Scan for the cell matching the given text and deliver its [X, Y] coordinate at center. 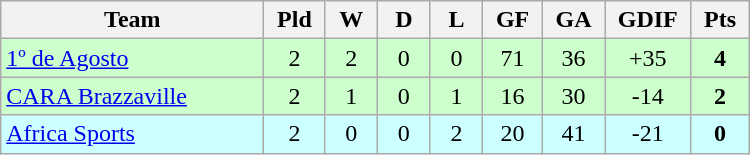
L [456, 20]
CARA Brazzaville [132, 96]
Pld [294, 20]
4 [720, 58]
W [352, 20]
71 [513, 58]
GF [513, 20]
36 [573, 58]
Africa Sports [132, 134]
1º de Agosto [132, 58]
GDIF [648, 20]
+35 [648, 58]
Team [132, 20]
GA [573, 20]
-14 [648, 96]
20 [513, 134]
D [404, 20]
30 [573, 96]
-21 [648, 134]
16 [513, 96]
41 [573, 134]
Pts [720, 20]
